Detect which cell encompasses the target text, then output its [x, y] center coordinate. 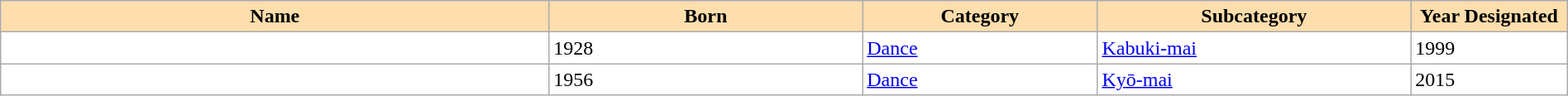
1956 [706, 79]
1928 [706, 48]
Kabuki-mai [1254, 48]
Born [706, 17]
2015 [1489, 79]
Kyō-mai [1254, 79]
1999 [1489, 48]
Subcategory [1254, 17]
Name [275, 17]
Year Designated [1489, 17]
Category [980, 17]
